For the text-containing cell, return its midpoint in (X, Y) coordinate format. 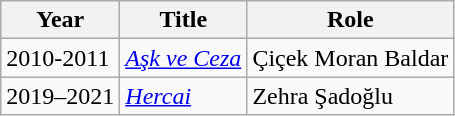
2019–2021 (60, 96)
Aşk ve Ceza (184, 58)
Role (350, 20)
Hercai (184, 96)
Çiçek Moran Baldar (350, 58)
Year (60, 20)
Zehra Şadoğlu (350, 96)
Title (184, 20)
2010-2011 (60, 58)
